For the text-containing cell, return its midpoint in [X, Y] coordinate format. 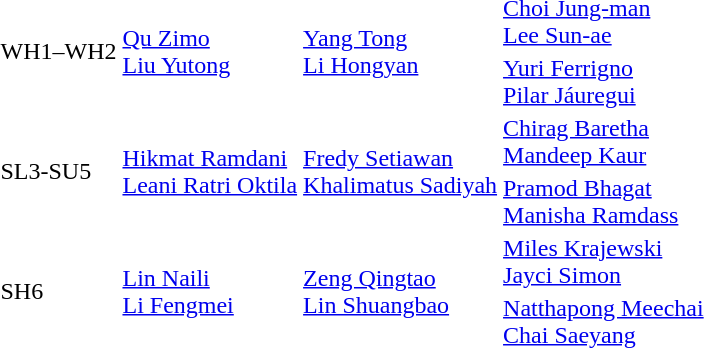
Hikmat Ramdani Leani Ratri Oktila [210, 172]
Fredy Setiawan Khalimatus Sadiyah [400, 172]
